Return [x, y] of the center of cell containing provided text 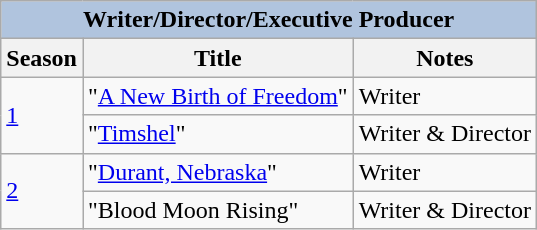
"A New Birth of Freedom" [218, 96]
"Blood Moon Rising" [218, 210]
"Durant, Nebraska" [218, 172]
1 [42, 115]
"Timshel" [218, 134]
Title [218, 58]
Notes [444, 58]
Season [42, 58]
Writer/Director/Executive Producer [269, 20]
2 [42, 191]
